Determine the (x, y) coordinate at the center of the cell enclosing the given text.  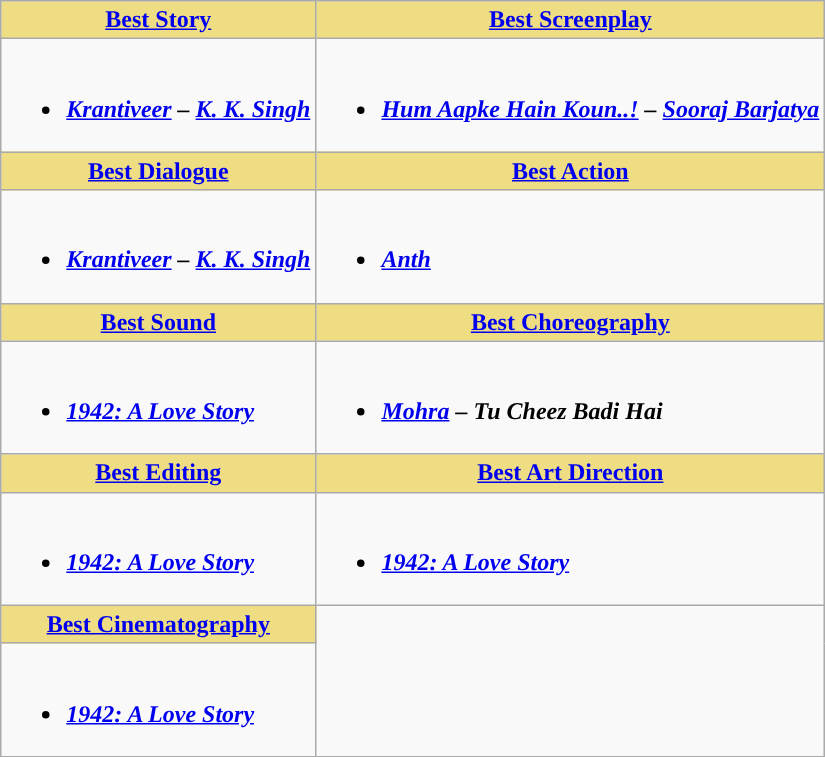
Best Screenplay (570, 20)
Best Choreography (570, 322)
Best Action (570, 171)
Best Editing (158, 473)
Hum Aapke Hain Koun..! – Sooraj Barjatya (570, 96)
Anth (570, 246)
Mohra – Tu Cheez Badi Hai (570, 398)
Best Dialogue (158, 171)
Best Art Direction (570, 473)
Best Sound (158, 322)
Best Cinematography (158, 624)
Best Story (158, 20)
